Identify which cell holds the provided text, then report its [X, Y] central coordinate. 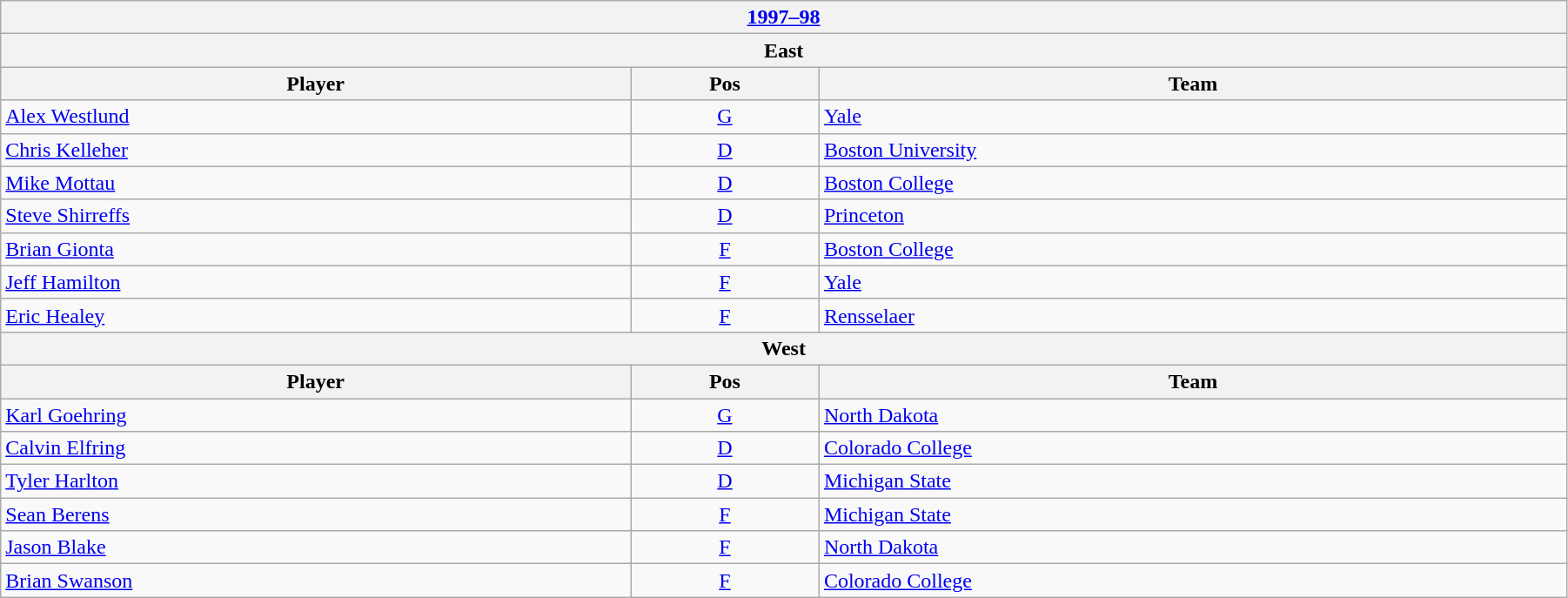
1997–98 [784, 17]
Karl Goehring [316, 415]
Sean Berens [316, 514]
Rensselaer [1192, 315]
Tyler Harlton [316, 481]
Steve Shirreffs [316, 216]
Eric Healey [316, 315]
Jeff Hamilton [316, 282]
Alex Westlund [316, 117]
Mike Mottau [316, 183]
Boston University [1192, 150]
Chris Kelleher [316, 150]
Calvin Elfring [316, 448]
Brian Gionta [316, 249]
Brian Swanson [316, 581]
Princeton [1192, 216]
Jason Blake [316, 548]
West [784, 348]
East [784, 50]
